Pinpoint the cell where the given text exists, returning its (X, Y) midpoint coordinate. 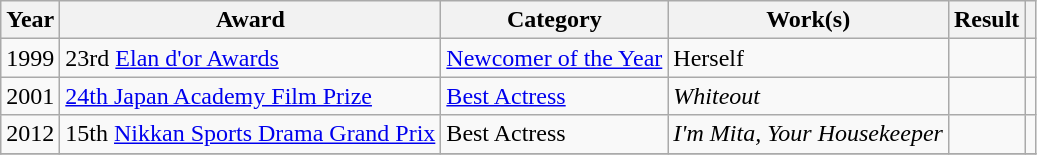
24th Japan Academy Film Prize (250, 96)
2012 (30, 134)
2001 (30, 96)
1999 (30, 58)
Year (30, 20)
Category (554, 20)
Herself (808, 58)
Whiteout (808, 96)
15th Nikkan Sports Drama Grand Prix (250, 134)
Award (250, 20)
Newcomer of the Year (554, 58)
Result (986, 20)
Work(s) (808, 20)
23rd Elan d'or Awards (250, 58)
I'm Mita, Your Housekeeper (808, 134)
